Output the (x, y) coordinate of the center of the cell containing the given text.  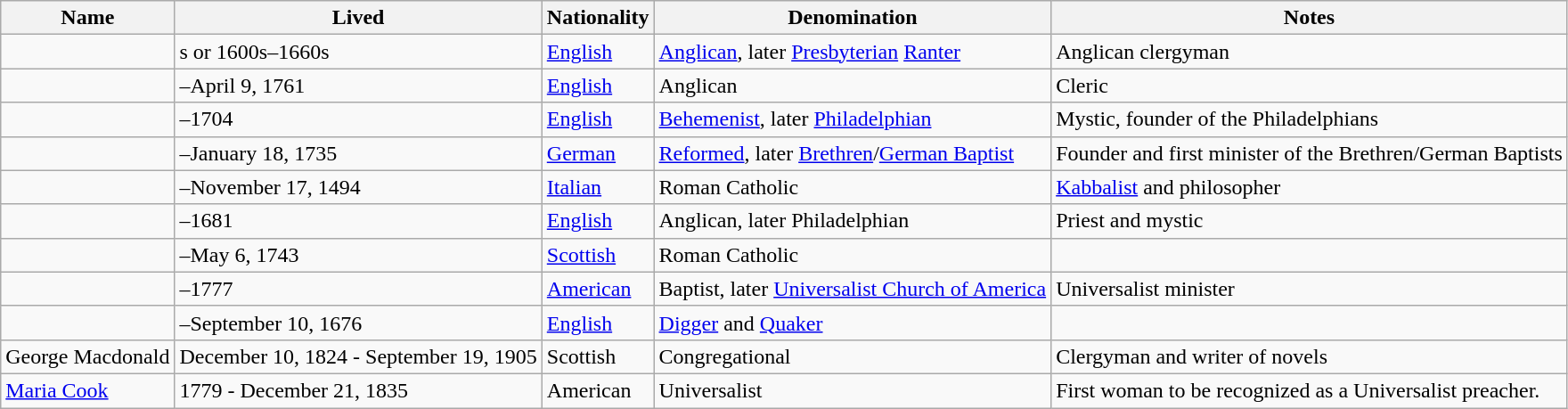
–1681 (358, 221)
Clergyman and writer of novels (1310, 356)
–April 9, 1761 (358, 86)
Anglican, later Presbyterian Ranter (853, 52)
–January 18, 1735 (358, 153)
Mystic, founder of the Philadelphians (1310, 119)
–1777 (358, 289)
Anglican, later Philadelphian (853, 221)
Universalist minister (1310, 289)
Digger and Quaker (853, 323)
Denomination (853, 18)
Lived (358, 18)
Baptist, later Universalist Church of America (853, 289)
First woman to be recognized as a Universalist preacher. (1310, 390)
Priest and mystic (1310, 221)
Reformed, later Brethren/German Baptist (853, 153)
December 10, 1824 - September 19, 1905 (358, 356)
–May 6, 1743 (358, 255)
Founder and first minister of the Brethren/German Baptists (1310, 153)
1779 - December 21, 1835 (358, 390)
Italian (598, 187)
Nationality (598, 18)
Name (87, 18)
Anglican clergyman (1310, 52)
Kabbalist and philosopher (1310, 187)
Congregational (853, 356)
–1704 (358, 119)
–November 17, 1494 (358, 187)
German (598, 153)
Maria Cook (87, 390)
George Macdonald (87, 356)
–September 10, 1676 (358, 323)
Universalist (853, 390)
Behemenist, later Philadelphian (853, 119)
s or 1600s–1660s (358, 52)
Notes (1310, 18)
Cleric (1310, 86)
Anglican (853, 86)
